Scan for the cell matching the given text and deliver its (x, y) coordinate at center. 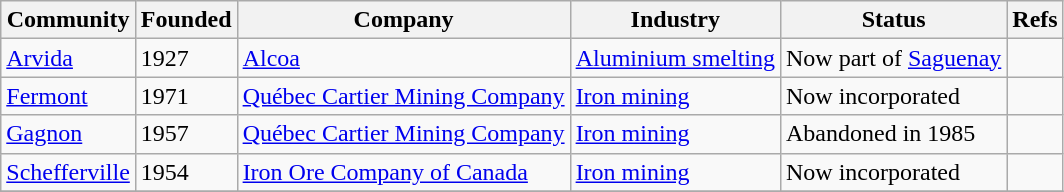
Fermont (68, 96)
1957 (186, 134)
Founded (186, 20)
1971 (186, 96)
Industry (675, 20)
Aluminium smelting (675, 58)
Community (68, 20)
Now part of Saguenay (893, 58)
Arvida (68, 58)
Status (893, 20)
Schefferville (68, 172)
Abandoned in 1985 (893, 134)
Gagnon (68, 134)
Alcoa (404, 58)
Iron Ore Company of Canada (404, 172)
1927 (186, 58)
1954 (186, 172)
Company (404, 20)
Refs (1035, 20)
